Provide the [X, Y] coordinate of the cell's center where the given text is located.  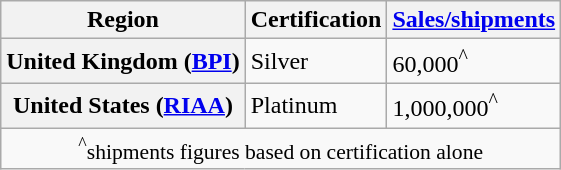
United States (RIAA) [123, 106]
60,000^ [474, 62]
Silver [316, 62]
^shipments figures based on certification alone [281, 148]
United Kingdom (BPI) [123, 62]
Sales/shipments [474, 20]
Certification [316, 20]
Platinum [316, 106]
Region [123, 20]
1,000,000^ [474, 106]
